Determine the (X, Y) coordinate at the center of the cell enclosing the given text.  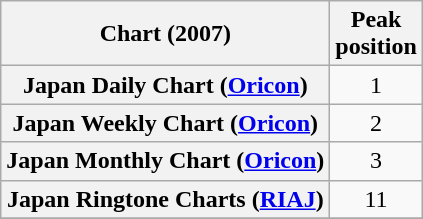
1 (376, 85)
Japan Ringtone Charts (RIAJ) (166, 199)
Japan Daily Chart (Oricon) (166, 85)
Peakposition (376, 34)
Japan Weekly Chart (Oricon) (166, 123)
Chart (2007) (166, 34)
11 (376, 199)
Japan Monthly Chart (Oricon) (166, 161)
3 (376, 161)
2 (376, 123)
